Search for the cell housing the specified text and yield its (x, y) center coordinate. 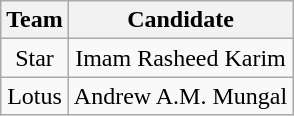
Imam Rasheed Karim (180, 58)
Candidate (180, 20)
Star (35, 58)
Team (35, 20)
Lotus (35, 96)
Andrew A.M. Mungal (180, 96)
